Pinpoint the cell where the given text exists, returning its [X, Y] midpoint coordinate. 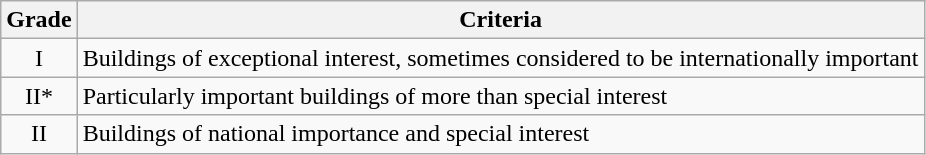
Grade [39, 20]
Buildings of national importance and special interest [500, 134]
I [39, 58]
Buildings of exceptional interest, sometimes considered to be internationally important [500, 58]
Criteria [500, 20]
Particularly important buildings of more than special interest [500, 96]
II [39, 134]
II* [39, 96]
